Scan for the cell matching the given text and deliver its [x, y] coordinate at center. 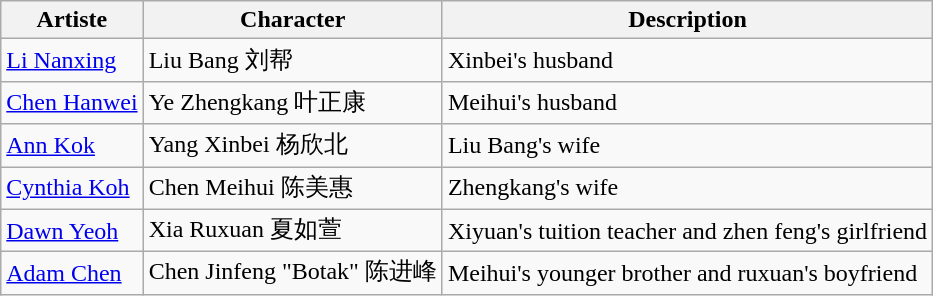
Xia Ruxuan 夏如萱 [292, 230]
Liu Bang's wife [687, 146]
Zhengkang's wife [687, 188]
Meihui's younger brother and ruxuan's boyfriend [687, 274]
Meihui's husband [687, 102]
Ye Zhengkang 叶正康 [292, 102]
Adam Chen [72, 274]
Chen Hanwei [72, 102]
Yang Xinbei 杨欣北 [292, 146]
Artiste [72, 20]
Xinbei's husband [687, 60]
Ann Kok [72, 146]
Liu Bang 刘帮 [292, 60]
Character [292, 20]
Cynthia Koh [72, 188]
Li Nanxing [72, 60]
Xiyuan's tuition teacher and zhen feng's girlfriend [687, 230]
Chen Jinfeng "Botak" 陈进峰 [292, 274]
Description [687, 20]
Chen Meihui 陈美惠 [292, 188]
Dawn Yeoh [72, 230]
